Identify which cell holds the provided text, then report its (X, Y) central coordinate. 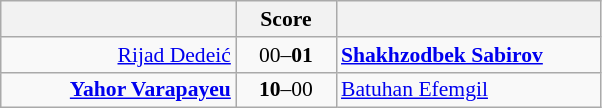
10–00 (286, 90)
Rijad Dedeić (118, 55)
Batuhan Efemgil (468, 90)
00–01 (286, 55)
Score (286, 19)
Yahor Varapayeu (118, 90)
Shakhzodbek Sabirov (468, 55)
